Provide the [X, Y] coordinate of the cell's center where the given text is located.  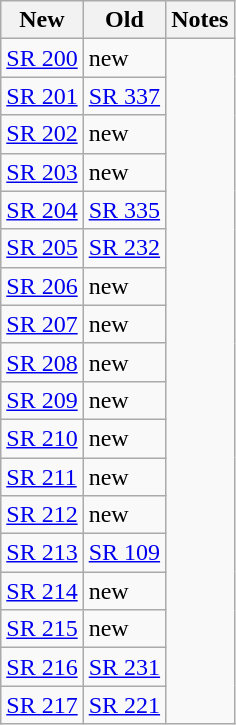
SR 202 [42, 134]
SR 201 [42, 96]
SR 207 [42, 324]
New [42, 20]
SR 200 [42, 58]
Notes [200, 20]
SR 209 [42, 400]
SR 214 [42, 591]
SR 205 [42, 248]
SR 216 [42, 667]
SR 337 [124, 96]
SR 204 [42, 210]
SR 203 [42, 172]
SR 213 [42, 553]
SR 206 [42, 286]
SR 231 [124, 667]
SR 217 [42, 705]
SR 335 [124, 210]
SR 221 [124, 705]
SR 232 [124, 248]
Old [124, 20]
SR 210 [42, 438]
SR 211 [42, 477]
SR 109 [124, 553]
SR 215 [42, 629]
SR 212 [42, 515]
SR 208 [42, 362]
